Detect which cell encompasses the target text, then output its (X, Y) center coordinate. 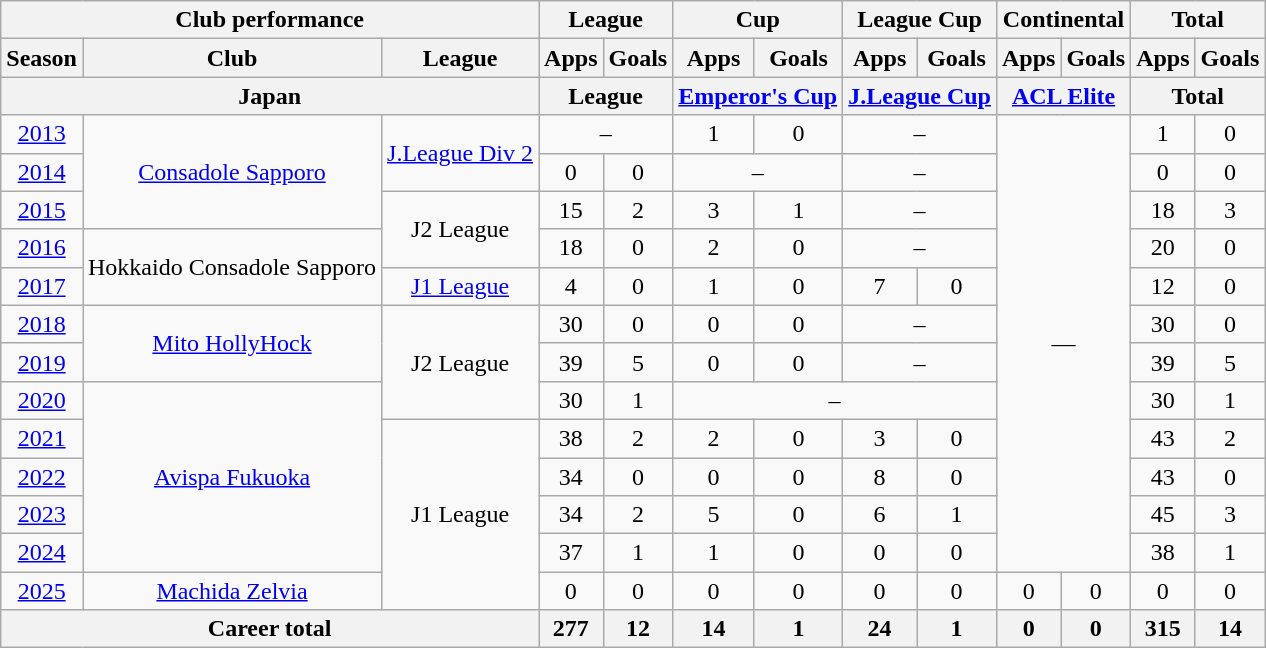
24 (880, 629)
2023 (42, 515)
2025 (42, 591)
2019 (42, 362)
— (1063, 344)
Avispa Fukuoka (232, 476)
2022 (42, 477)
Season (42, 58)
2015 (42, 210)
Career total (270, 629)
6 (880, 515)
315 (1163, 629)
Continental (1063, 20)
45 (1163, 515)
7 (880, 286)
Mito HollyHock (232, 343)
Hokkaido Consadole Sapporo (232, 267)
2013 (42, 134)
Machida Zelvia (232, 591)
2014 (42, 172)
2021 (42, 438)
4 (571, 286)
2020 (42, 400)
Emperor's Cup (758, 96)
2016 (42, 248)
37 (571, 553)
Club performance (270, 20)
2018 (42, 324)
20 (1163, 248)
2017 (42, 286)
ACL Elite (1063, 96)
Club (232, 58)
277 (571, 629)
15 (571, 210)
J.League Cup (920, 96)
8 (880, 477)
Cup (758, 20)
Consadole Sapporo (232, 172)
2024 (42, 553)
Japan (270, 96)
League Cup (920, 20)
J.League Div 2 (460, 153)
